Provide the (X, Y) coordinate of the cell's center where the given text is located.  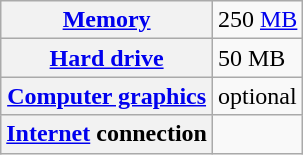
optional (257, 96)
Hard drive (107, 58)
50 MB (257, 58)
Memory (107, 20)
Internet connection (107, 134)
250 MB (257, 20)
Computer graphics (107, 96)
